Determine the (x, y) coordinate at the center of the cell enclosing the given text.  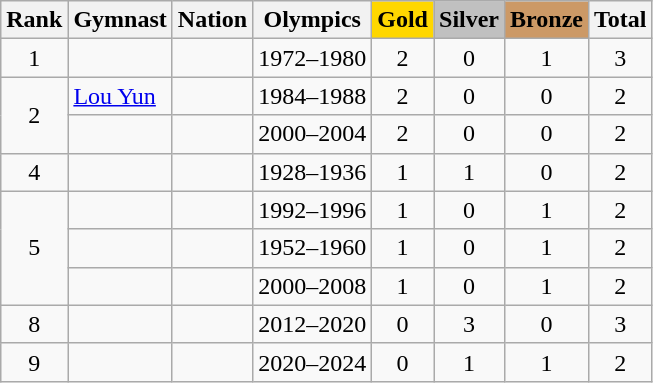
8 (34, 324)
1928–1936 (312, 172)
Lou Yun (120, 96)
2020–2024 (312, 362)
1952–1960 (312, 248)
5 (34, 248)
1984–1988 (312, 96)
9 (34, 362)
Total (621, 20)
2000–2008 (312, 286)
2012–2020 (312, 324)
1972–1980 (312, 58)
Gymnast (120, 20)
Silver (470, 20)
4 (34, 172)
1992–1996 (312, 210)
2000–2004 (312, 134)
Bronze (547, 20)
Nation (212, 20)
Gold (403, 20)
Rank (34, 20)
Olympics (312, 20)
